Determine the (x, y) coordinate at the center of the cell enclosing the given text.  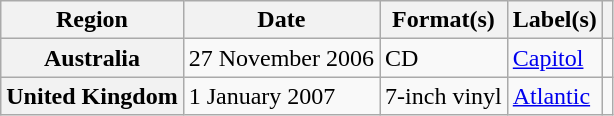
CD (444, 58)
United Kingdom (92, 96)
27 November 2006 (281, 58)
Capitol (554, 58)
Australia (92, 58)
Atlantic (554, 96)
Region (92, 20)
Format(s) (444, 20)
Date (281, 20)
1 January 2007 (281, 96)
7-inch vinyl (444, 96)
Label(s) (554, 20)
